For the text-containing cell, return its midpoint in (X, Y) coordinate format. 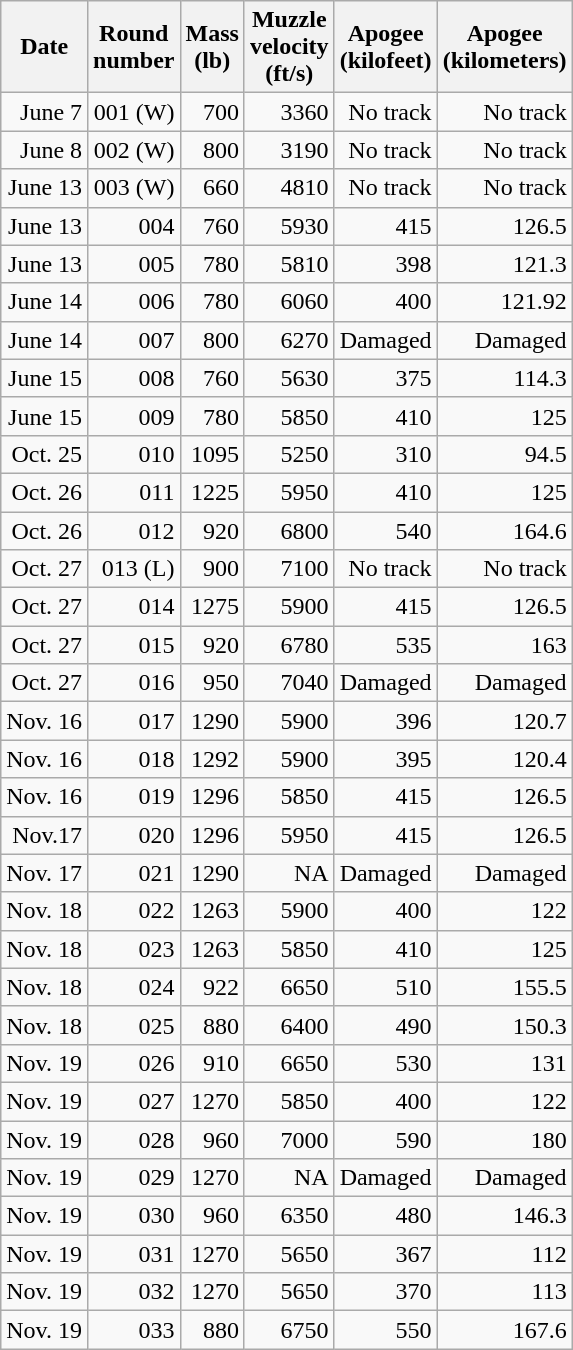
004 (134, 226)
Apogee (kilometers) (504, 47)
150.3 (504, 1025)
6780 (289, 645)
1275 (212, 607)
1225 (212, 492)
3190 (289, 150)
017 (134, 721)
Nov.17 (44, 835)
011 (134, 492)
031 (134, 1254)
950 (212, 683)
Nov. 17 (44, 873)
Oct. 25 (44, 454)
900 (212, 569)
370 (386, 1292)
367 (386, 1254)
6750 (289, 1330)
6270 (289, 340)
006 (134, 302)
375 (386, 378)
028 (134, 1139)
024 (134, 987)
014 (134, 607)
032 (134, 1292)
027 (134, 1101)
7000 (289, 1139)
6400 (289, 1025)
480 (386, 1216)
002 (W) (134, 150)
121.92 (504, 302)
025 (134, 1025)
6800 (289, 531)
490 (386, 1025)
7040 (289, 683)
4810 (289, 188)
120.7 (504, 721)
550 (386, 1330)
June 8 (44, 150)
001 (W) (134, 112)
3360 (289, 112)
016 (134, 683)
1095 (212, 454)
013 (L) (134, 569)
Date (44, 47)
535 (386, 645)
Round number (134, 47)
164.6 (504, 531)
009 (134, 416)
012 (134, 531)
1292 (212, 759)
398 (386, 264)
146.3 (504, 1216)
530 (386, 1063)
003 (W) (134, 188)
7100 (289, 569)
395 (386, 759)
007 (134, 340)
922 (212, 987)
010 (134, 454)
008 (134, 378)
022 (134, 911)
163 (504, 645)
Apogee (kilofeet) (386, 47)
5930 (289, 226)
005 (134, 264)
396 (386, 721)
023 (134, 949)
510 (386, 987)
155.5 (504, 987)
5250 (289, 454)
114.3 (504, 378)
540 (386, 531)
113 (504, 1292)
121.3 (504, 264)
029 (134, 1178)
019 (134, 797)
660 (212, 188)
5630 (289, 378)
018 (134, 759)
015 (134, 645)
94.5 (504, 454)
Mass (lb) (212, 47)
120.4 (504, 759)
Muzzle velocity (ft/s) (289, 47)
5810 (289, 264)
167.6 (504, 1330)
180 (504, 1139)
June 7 (44, 112)
590 (386, 1139)
021 (134, 873)
020 (134, 835)
112 (504, 1254)
910 (212, 1063)
131 (504, 1063)
026 (134, 1063)
6350 (289, 1216)
6060 (289, 302)
700 (212, 112)
310 (386, 454)
030 (134, 1216)
033 (134, 1330)
